Extract the (X, Y) coordinate from the center of the cell holding the provided text.  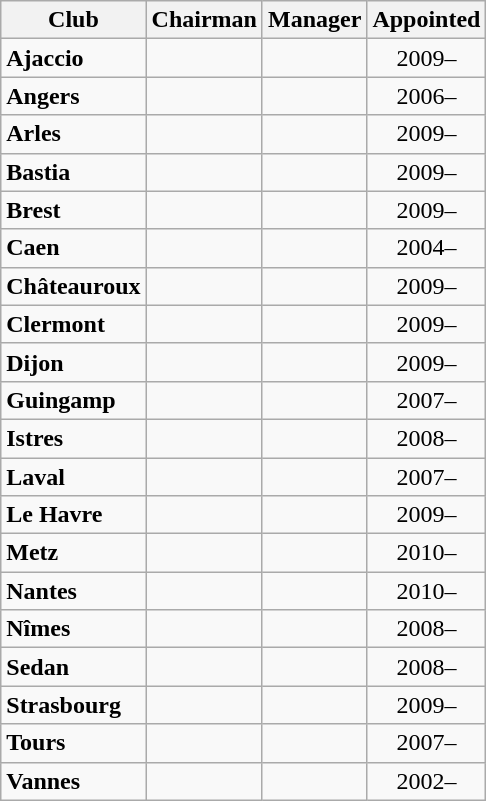
Ajaccio (74, 58)
Appointed (426, 20)
Caen (74, 248)
Laval (74, 477)
Chairman (204, 20)
Guingamp (74, 400)
2006– (426, 96)
Tours (74, 743)
Bastia (74, 172)
Vannes (74, 781)
2002– (426, 781)
2004– (426, 248)
Angers (74, 96)
Club (74, 20)
Le Havre (74, 515)
Brest (74, 210)
Sedan (74, 667)
Clermont (74, 324)
Nantes (74, 591)
Châteauroux (74, 286)
Istres (74, 438)
Nîmes (74, 629)
Dijon (74, 362)
Arles (74, 134)
Metz (74, 553)
Strasbourg (74, 705)
Manager (314, 20)
